Search for the cell housing the specified text and yield its [X, Y] center coordinate. 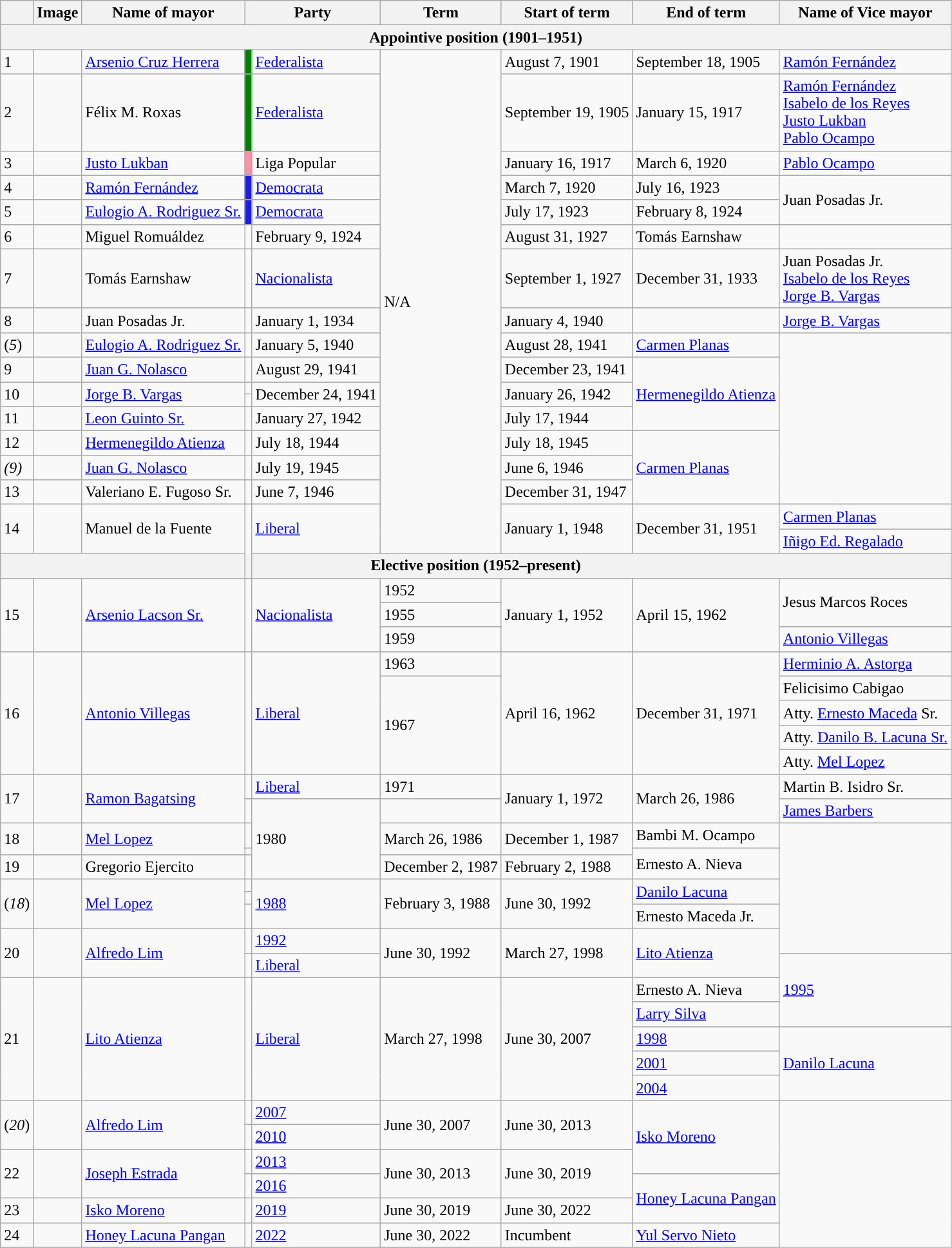
Juan Posadas Jr. Isabelo de los Reyes Jorge B. Vargas [865, 278]
June 7, 1946 [316, 492]
September 18, 1905 [706, 62]
N/A [441, 302]
Atty. Mel Lopez [865, 762]
1995 [865, 990]
James Barbers [865, 811]
9 [17, 369]
Liga Popular [316, 163]
Party [313, 13]
Bambi M. Ocampo [706, 836]
Yul Servo Nieto [706, 1235]
July 17, 1923 [567, 212]
(18) [17, 904]
1963 [441, 664]
18 [17, 839]
December 2, 1987 [441, 867]
July 18, 1944 [316, 443]
January 1, 1934 [316, 320]
Pablo Ocampo [865, 163]
Image [58, 13]
Leon Guinto Sr. [164, 419]
16 [17, 713]
Elective position (1952–present) [476, 566]
January 16, 1917 [567, 163]
January 26, 1942 [567, 394]
10 [17, 394]
2022 [316, 1235]
July 18, 1945 [567, 443]
December 24, 1941 [316, 394]
2007 [316, 1112]
December 31, 1951 [706, 529]
August 31, 1927 [567, 236]
(20) [17, 1124]
Félix M. Roxas [164, 112]
December 23, 1941 [567, 369]
Term [441, 13]
Ramón Fernández Isabelo de los Reyes Justo Lukban Pablo Ocampo [865, 112]
2016 [316, 1186]
March 7, 1920 [567, 187]
Iñigo Ed. Regalado [865, 541]
Appointive position (1901–1951) [476, 37]
March 6, 1920 [706, 163]
Incumbent [567, 1235]
Arsenio Cruz Herrera [164, 62]
19 [17, 867]
April 15, 1962 [706, 615]
23 [17, 1211]
July 17, 1944 [567, 419]
1988 [316, 904]
Joseph Estrada [164, 1174]
December 31, 1971 [706, 713]
July 19, 1945 [316, 468]
1 [17, 62]
End of term [706, 13]
February 2, 1988 [567, 867]
1971 [441, 787]
3 [17, 163]
12 [17, 443]
Ramon Bagatsing [164, 799]
Justo Lukban [164, 163]
Felicisimo Cabigao [865, 688]
1952 [441, 590]
February 3, 1988 [441, 904]
September 1, 1927 [567, 278]
1959 [441, 639]
June 6, 1946 [567, 468]
December 31, 1933 [706, 278]
13 [17, 492]
6 [17, 236]
February 9, 1924 [316, 236]
Atty. Danilo B. Lacuna Sr. [865, 737]
Name of mayor [164, 13]
April 16, 1962 [567, 713]
Miguel Romuáldez [164, 236]
January 15, 1917 [706, 112]
11 [17, 419]
24 [17, 1235]
Gregorio Ejercito [164, 867]
14 [17, 529]
Ernesto Maceda Jr. [706, 916]
2004 [706, 1088]
August 28, 1941 [567, 345]
5 [17, 212]
2010 [316, 1137]
Herminio A. Astorga [865, 664]
September 19, 1905 [567, 112]
July 16, 1923 [706, 187]
1967 [441, 725]
2 [17, 112]
January 5, 1940 [316, 345]
7 [17, 278]
August 7, 1901 [567, 62]
2013 [316, 1162]
1992 [316, 941]
December 1, 1987 [567, 839]
Start of term [567, 13]
22 [17, 1174]
21 [17, 1039]
1998 [706, 1039]
Name of Vice mayor [865, 13]
January 27, 1942 [316, 419]
Valeriano E. Fugoso Sr. [164, 492]
December 31, 1947 [567, 492]
(9) [17, 468]
Jesus Marcos Roces [865, 602]
January 1, 1952 [567, 615]
August 29, 1941 [316, 369]
Larry Silva [706, 1014]
Arsenio Lacson Sr. [164, 615]
1955 [441, 615]
January 4, 1940 [567, 320]
January 1, 1948 [567, 529]
2001 [706, 1063]
(5) [17, 345]
Atty. Ernesto Maceda Sr. [865, 713]
Manuel de la Fuente [164, 529]
1980 [316, 839]
2019 [316, 1211]
20 [17, 953]
February 8, 1924 [706, 212]
15 [17, 615]
8 [17, 320]
January 1, 1972 [567, 799]
4 [17, 187]
Martin B. Isidro Sr. [865, 787]
17 [17, 799]
